Extract the (x, y) coordinate from the center of the cell holding the provided text.  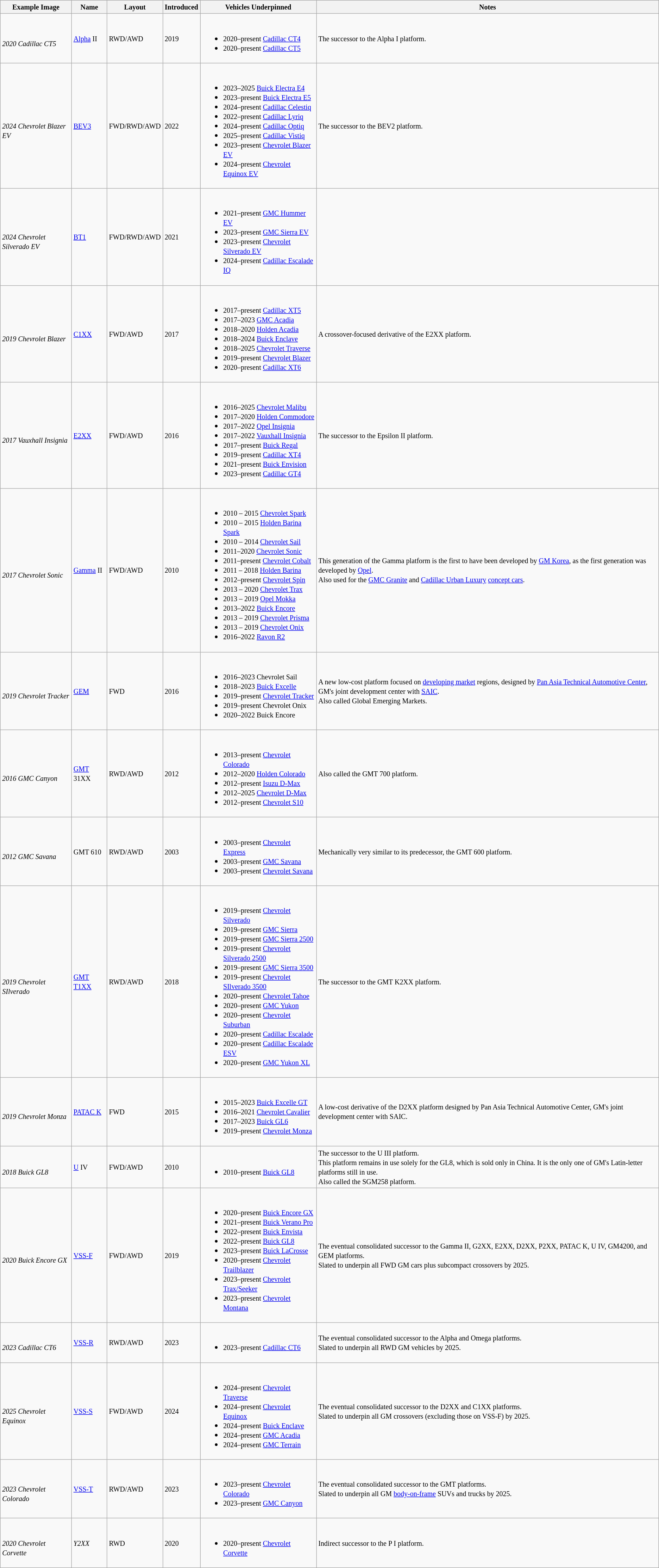
2023 Cadillac CT6 (36, 1343)
2003 (181, 851)
A crossover-focused derivative of the E2XX platform. (488, 334)
2020 Cadillac CT5 (36, 38)
2019 Chevrolet SIlverado (36, 981)
2012 GMC Savana (36, 851)
2012 (181, 773)
GMT 610 (89, 851)
Gamma II (89, 570)
Mechanically very similar to its predecessor, the GMT 600 platform. (488, 851)
U IV (89, 1167)
2018 Buick GL8 (36, 1167)
RWD (135, 1543)
2020 Chevrolet Corvette (36, 1543)
2019 Chevrolet Blazer (36, 334)
2023–present Chevrolet Colorado2023–present GMC Canyon (258, 1489)
Vehicles Underpinned (258, 7)
2003–present Chevrolet Express2003–present GMC Savana2003–present Chevrolet Savana (258, 851)
The eventual consolidated successor to the Alpha and Omega platforms.Slated to underpin all RWD GM vehicles by 2025. (488, 1343)
BT1 (89, 237)
GMT T1XX (89, 981)
Name (89, 7)
2017 Chevrolet Sonic (36, 570)
2021–present GMC Hummer EV2023–present GMC Sierra EV2023–present Chevrolet Silverado EV2024–present Cadillac Escalade IQ (258, 237)
2016–2023 Chevrolet Sail2018–2023 Buick Excelle2019–present Chevrolet Tracker2019–present Chevrolet Onix2020–2022 Buick Encore (258, 691)
2010–present Buick GL8 (258, 1167)
Introduced (181, 7)
GMT 31XX (89, 773)
2025 Chevrolet Equinox (36, 1411)
Alpha II (89, 38)
VSS-T (89, 1489)
PATAC K (89, 1112)
2021 (181, 237)
The successor to the BEV2 platform. (488, 126)
2020 Buick Encore GX (36, 1255)
2024 Chevrolet Silverado EV (36, 237)
2017 Vauxhall Insignia (36, 435)
C1XX (89, 334)
The eventual consolidated successor to the GMT platforms.Slated to underpin all GM body-on-frame SUVs and trucks by 2025. (488, 1489)
Indirect successor to the P I platform. (488, 1543)
The successor to the GMT K2XX platform. (488, 981)
2019 Chevrolet Monza (36, 1112)
2017 (181, 334)
VSS-F (89, 1255)
2023 Chevrolet Colorado (36, 1489)
2023–present Cadillac CT6 (258, 1343)
A low-cost derivative of the D2XX platform designed by Pan Asia Technical Automotive Center, GM's joint development center with SAIC. (488, 1112)
E2XX (89, 435)
2018 (181, 981)
2015 (181, 1112)
2024 Chevrolet Blazer EV (36, 126)
2020 (181, 1543)
Y2XX (89, 1543)
2013–present Chevrolet Colorado2012–2020 Holden Colorado2012–present Isuzu D-Max2012–2025 Chevrolet D-Max2012–present Chevrolet S10 (258, 773)
2020–present Chevrolet Corvette (258, 1543)
GEM (89, 691)
The successor to the Alpha I platform. (488, 38)
VSS-S (89, 1411)
2015–2023 Buick Excelle GT2016–2021 Chevrolet Cavalier2017–2023 Buick GL62019–present Chevrolet Monza (258, 1112)
The eventual consolidated successor to the D2XX and C1XX platforms.Slated to underpin all GM crossovers (excluding those on VSS-F) by 2025. (488, 1411)
2020–present Cadillac CT42020–present Cadillac CT5 (258, 38)
2024–present Chevrolet Traverse2024–present Chevrolet Equinox 2024–present Buick Enclave2024–present GMC Acadia2024–present GMC Terrain (258, 1411)
2022 (181, 126)
Notes (488, 7)
BEV3 (89, 126)
2019 Chevrolet Tracker (36, 691)
Example Image (36, 7)
2016 GMC Canyon (36, 773)
The successor to the Epsilon II platform. (488, 435)
Layout (135, 7)
Also called the GMT 700 platform. (488, 773)
2024 (181, 1411)
VSS-R (89, 1343)
